Provide the (x, y) coordinate of the cell's center where the given text is located.  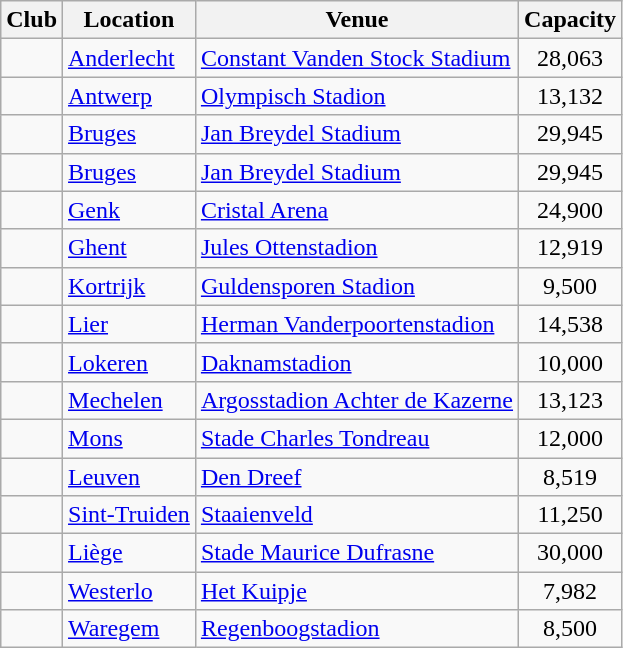
Capacity (570, 20)
9,500 (570, 286)
Het Kuipje (356, 591)
10,000 (570, 362)
12,919 (570, 248)
Stade Charles Tondreau (356, 438)
Staaienveld (356, 515)
Olympisch Stadion (356, 96)
Venue (356, 20)
Liège (130, 553)
28,063 (570, 58)
Mons (130, 438)
Antwerp (130, 96)
Guldensporen Stadion (356, 286)
Stade Maurice Dufrasne (356, 553)
Cristal Arena (356, 210)
Genk (130, 210)
Ghent (130, 248)
Leuven (130, 477)
Westerlo (130, 591)
24,900 (570, 210)
Kortrijk (130, 286)
Herman Vanderpoortenstadion (356, 324)
Anderlecht (130, 58)
Lier (130, 324)
Jules Ottenstadion (356, 248)
Regenboogstadion (356, 629)
Constant Vanden Stock Stadium (356, 58)
30,000 (570, 553)
11,250 (570, 515)
Waregem (130, 629)
14,538 (570, 324)
Den Dreef (356, 477)
13,132 (570, 96)
Sint-Truiden (130, 515)
Mechelen (130, 400)
Lokeren (130, 362)
13,123 (570, 400)
Argosstadion Achter de Kazerne (356, 400)
8,500 (570, 629)
8,519 (570, 477)
7,982 (570, 591)
12,000 (570, 438)
Daknamstadion (356, 362)
Location (130, 20)
Club (32, 20)
